Extract the [X, Y] coordinate from the center of the cell holding the provided text.  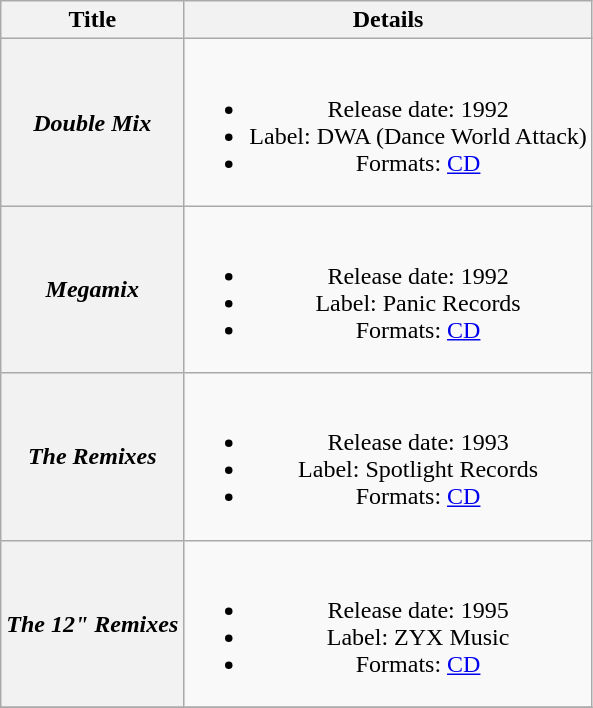
Release date: 1995Label: ZYX MusicFormats: CD [388, 624]
Release date: 1992Label: Panic RecordsFormats: CD [388, 290]
Details [388, 20]
The 12" Remixes [92, 624]
Megamix [92, 290]
Title [92, 20]
The Remixes [92, 456]
Double Mix [92, 122]
Release date: 1993Label: Spotlight RecordsFormats: CD [388, 456]
Release date: 1992Label: DWA (Dance World Attack)Formats: CD [388, 122]
